Locate the cell with the specified text and output its [X, Y] center coordinate. 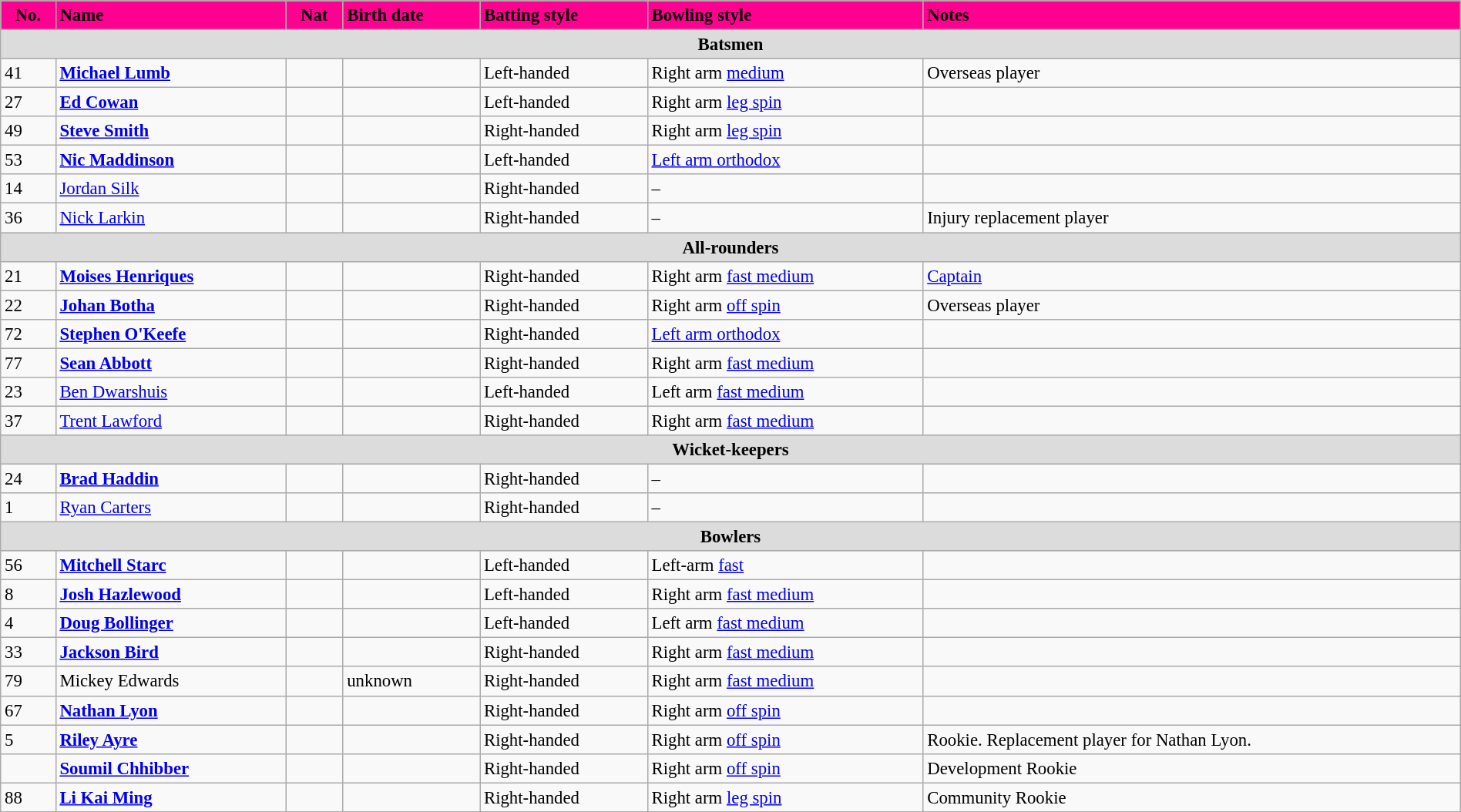
Nathan Lyon [170, 710]
33 [28, 653]
Right arm medium [785, 73]
Soumil Chhibber [170, 768]
Captain [1191, 276]
27 [28, 102]
23 [28, 392]
56 [28, 565]
Notes [1191, 15]
5 [28, 740]
Trent Lawford [170, 421]
Sean Abbott [170, 363]
Ben Dwarshuis [170, 392]
4 [28, 623]
14 [28, 189]
79 [28, 682]
Name [170, 15]
All-rounders [730, 247]
Birth date [411, 15]
Community Rookie [1191, 797]
Brad Haddin [170, 478]
Batting style [564, 15]
Mickey Edwards [170, 682]
Development Rookie [1191, 768]
Steve Smith [170, 131]
24 [28, 478]
Mitchell Starc [170, 565]
Nic Maddinson [170, 160]
88 [28, 797]
Rookie. Replacement player for Nathan Lyon. [1191, 740]
37 [28, 421]
8 [28, 595]
72 [28, 334]
Wicket-keepers [730, 450]
Bowlers [730, 537]
36 [28, 218]
Jackson Bird [170, 653]
67 [28, 710]
No. [28, 15]
Batsmen [730, 45]
21 [28, 276]
Ryan Carters [170, 508]
Nick Larkin [170, 218]
Josh Hazlewood [170, 595]
Riley Ayre [170, 740]
Stephen O'Keefe [170, 334]
41 [28, 73]
Moises Henriques [170, 276]
53 [28, 160]
1 [28, 508]
Injury replacement player [1191, 218]
unknown [411, 682]
49 [28, 131]
Jordan Silk [170, 189]
Doug Bollinger [170, 623]
Li Kai Ming [170, 797]
Bowling style [785, 15]
Johan Botha [170, 305]
Left-arm fast [785, 565]
77 [28, 363]
22 [28, 305]
Michael Lumb [170, 73]
Nat [314, 15]
Ed Cowan [170, 102]
